Detect which cell encompasses the target text, then output its (X, Y) center coordinate. 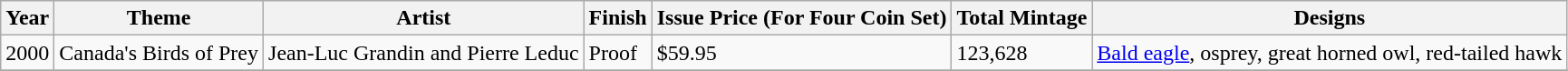
Canada's Birds of Prey (160, 53)
Designs (1330, 18)
Finish (618, 18)
$59.95 (801, 53)
Theme (160, 18)
Jean-Luc Grandin and Pierre Leduc (424, 53)
Issue Price (For Four Coin Set) (801, 18)
Total Mintage (1022, 18)
Artist (424, 18)
Year (27, 18)
2000 (27, 53)
123,628 (1022, 53)
Bald eagle, osprey, great horned owl, red-tailed hawk (1330, 53)
Proof (618, 53)
